Provide the [X, Y] coordinate of the cell's center where the given text is located.  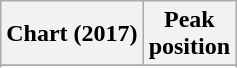
Chart (2017) [72, 34]
Peak position [189, 34]
